Determine the [X, Y] coordinate at the center of the cell enclosing the given text.  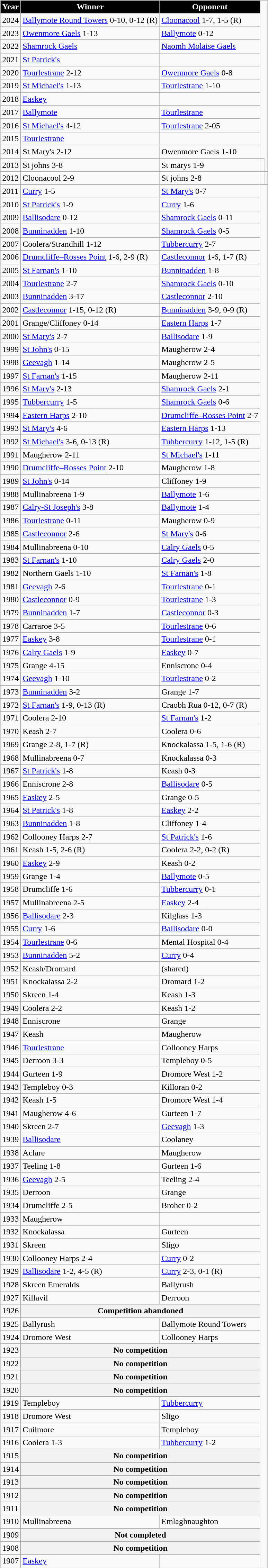
1940 [10, 1126]
1951 [10, 981]
1997 [10, 375]
Tubbercurry [210, 1403]
2020 [10, 73]
1911 [10, 1508]
Shamrock Gaels 0-11 [210, 218]
Tourlestrane 0-2 [210, 679]
Opponent [210, 7]
Curry 1-5 [90, 191]
1938 [10, 1153]
Keash 0-2 [210, 863]
Ballymote 0-12 [210, 33]
Mullinabreena 2-5 [90, 903]
Coolera 0-6 [210, 731]
Kilglass 1-3 [210, 916]
1944 [10, 1074]
1919 [10, 1403]
St Patrick's 1-6 [210, 837]
1961 [10, 850]
2012 [10, 178]
Mental Hospital 0-4 [210, 942]
St Mary's 2-12 [90, 152]
Collooney Harps 2-7 [90, 837]
St Mary's 4-6 [90, 428]
2004 [10, 283]
Keash/Dromard [90, 968]
Ballisodare 0-12 [90, 218]
Tourlestrane 0-11 [90, 520]
Castleconnor 0-3 [210, 613]
Keash 2-7 [90, 731]
Eastern Harps 1-7 [210, 323]
Gurteen 1-9 [90, 1074]
Castleconnor 0-9 [90, 600]
Cuilmore [90, 1430]
2023 [10, 33]
1908 [10, 1548]
Coolera 1-3 [90, 1443]
1928 [10, 1285]
1962 [10, 837]
Killoran 0-2 [210, 1087]
1995 [10, 402]
Keash 0-3 [210, 771]
Easkey 3-8 [90, 639]
2022 [10, 46]
Tubbercurry 1-5 [90, 402]
Derroon 3-3 [90, 1061]
Tubbercurry 1-2 [210, 1443]
1972 [10, 705]
Tourlestrane 1-3 [210, 600]
Not completed [141, 1535]
Grange/Cliffoney 0-14 [90, 323]
2014 [10, 152]
1983 [10, 560]
Grange 4-15 [90, 665]
1986 [10, 520]
2011 [10, 191]
1977 [10, 639]
Templeboy 0-5 [210, 1061]
Skreen [90, 1245]
Shamrock Gaels 0-6 [210, 402]
St Michael's 4-12 [90, 125]
1994 [10, 415]
Keash 1-3 [210, 995]
2000 [10, 336]
Ballisodare 1-9 [210, 336]
St Farnan's 1-2 [210, 718]
1917 [10, 1430]
Geevagh 2-6 [90, 587]
1918 [10, 1416]
2018 [10, 99]
Coolera/Strandhill 1-12 [90, 244]
Winner [90, 7]
2001 [10, 323]
Eastern Harps 1-13 [210, 428]
2015 [10, 138]
Cliffoney 1-9 [210, 481]
Easkey 2-2 [210, 810]
Maugherow 1-8 [210, 468]
1987 [10, 507]
Skreen 2-7 [90, 1126]
Ballymote Round Towers [210, 1324]
2010 [10, 205]
1913 [10, 1482]
1950 [10, 995]
Calry Gaels 1-9 [90, 652]
Ballisodare 1-2, 4-5 (R) [90, 1271]
St Farnan's 1-9, 0-13 (R) [90, 705]
1923 [10, 1350]
1964 [10, 810]
1920 [10, 1390]
Enniscrone 2-8 [90, 784]
2016 [10, 125]
St Farnan's 1-8 [210, 573]
(shared) [210, 968]
Tourlestrane 2-05 [210, 125]
Castleconnor 1-15, 0-12 (R) [90, 310]
Calry Gaels 2-0 [210, 560]
1948 [10, 1021]
Ballymote [90, 112]
Drumcliffe–Rosses Point 2-7 [210, 415]
1922 [10, 1363]
Shamrock Gaels [90, 46]
Ballymote 1-6 [210, 494]
1955 [10, 929]
Cliffoney 1-4 [210, 824]
1978 [10, 626]
Enniscrone 0-4 [210, 665]
Castleconnor 1-6, 1-7 (R) [210, 257]
Knockalassa 2-2 [90, 981]
St Michael's 1-13 [90, 86]
Eastern Harps 2-10 [90, 415]
Grange 0-5 [210, 797]
Bunninadden 3-9, 0-9 (R) [210, 310]
2021 [10, 60]
1958 [10, 889]
Bunninadden 3-2 [90, 692]
St Mary's 0-6 [210, 534]
Tubbercurry 1-12, 1-5 (R) [210, 442]
Geevagh 1-3 [210, 1126]
St Mary's 2-13 [90, 389]
Gurteen [210, 1232]
2006 [10, 257]
2009 [10, 218]
Castleconnor 2-10 [210, 297]
St Mary's 2-7 [90, 336]
1975 [10, 665]
1952 [10, 968]
1991 [10, 455]
Curry 2-3, 0-1 (R) [210, 1271]
1980 [10, 600]
Ballymote 1-4 [210, 507]
Bunninadden 5-2 [90, 955]
1927 [10, 1298]
1984 [10, 547]
Easkey 2-4 [210, 903]
1979 [10, 613]
1956 [10, 916]
2003 [10, 297]
1936 [10, 1179]
2007 [10, 244]
Grange 1-7 [210, 692]
Gurteen 1-6 [210, 1166]
Maugherow 2-5 [210, 362]
1924 [10, 1337]
Grange 2-8, 1-7 (R) [90, 744]
1943 [10, 1087]
1996 [10, 389]
1976 [10, 652]
1974 [10, 679]
Skreen Emeralds [90, 1285]
Geevagh 1-10 [90, 679]
1988 [10, 494]
Castleconnor 2-6 [90, 534]
1935 [10, 1192]
Coolera 2-10 [90, 718]
Curry 0-4 [210, 955]
1932 [10, 1232]
Mullinabreena 1-9 [90, 494]
Ballisodare 0-5 [210, 784]
Calry-St Joseph's 3-8 [90, 507]
Dromard 1-2 [210, 981]
Maugherow 4-6 [90, 1113]
2017 [10, 112]
1939 [10, 1140]
Ballisodare 0-0 [210, 929]
Tourlestrane 2-7 [90, 283]
1953 [10, 955]
Knockalassa 0-3 [210, 758]
St johns 3-8 [90, 165]
1968 [10, 758]
Tubbercurry 2-7 [210, 244]
2008 [10, 231]
Shamrock Gaels 0-10 [210, 283]
Tubbercurry 0-1 [210, 889]
St johns 2-8 [210, 178]
St marys 1-9 [210, 165]
Coolera 2-2 [90, 1008]
Mullinabreena 0-10 [90, 547]
1965 [10, 797]
Naomh Molaise Gaels [210, 46]
1960 [10, 863]
Carraroe 3-5 [90, 626]
Enniscrone [90, 1021]
Shamrock Gaels 2-1 [210, 389]
1915 [10, 1456]
Maugherow 0-9 [210, 520]
1970 [10, 731]
1957 [10, 903]
Craobh Rua 0-12, 0-7 (R) [210, 705]
Knockalassa [90, 1232]
Ballymote Round Towers 0-10, 0-12 (R) [90, 20]
1969 [10, 744]
St Mary's 0-7 [210, 191]
1981 [10, 587]
St Michael's 3-6, 0-13 (R) [90, 442]
Tourlestrane 2-12 [90, 73]
1993 [10, 428]
Competition abandoned [141, 1311]
Keash 1-5 [90, 1100]
1937 [10, 1166]
2024 [10, 20]
1973 [10, 692]
Skreen 1-4 [90, 995]
Bunninadden 1-7 [90, 613]
Curry 0-2 [210, 1258]
Aclare [90, 1153]
1959 [10, 876]
Maugherow 2-4 [210, 349]
1985 [10, 534]
1947 [10, 1034]
1946 [10, 1048]
Owenmore Gaels 0-8 [210, 73]
Keash [90, 1034]
Gurteen 1-7 [210, 1113]
1921 [10, 1377]
Keash 1-2 [210, 1008]
Ballisodare [90, 1140]
Drumcliffe 2-5 [90, 1205]
1912 [10, 1495]
Emlaghnaughton [210, 1522]
Drumcliffe 1-6 [90, 889]
1916 [10, 1443]
2013 [10, 165]
1930 [10, 1258]
Easkey 2-5 [90, 797]
1992 [10, 442]
Killavil [90, 1298]
1945 [10, 1061]
1982 [10, 573]
Cloonacool 1-7, 1-5 (R) [210, 20]
1926 [10, 1311]
Shamrock Gaels 0-5 [210, 231]
Teeling 1-8 [90, 1166]
St Michael's 1-11 [210, 455]
St Patrick's 1-9 [90, 205]
1998 [10, 362]
Year [10, 7]
2002 [10, 310]
Geevagh 2-5 [90, 1179]
1933 [10, 1218]
2019 [10, 86]
Calry Gaels 0-5 [210, 547]
Collooney Harps 2-4 [90, 1258]
1999 [10, 349]
Dromore West 1-4 [210, 1100]
1963 [10, 824]
Drumcliffe–Rosses Point 2-10 [90, 468]
Ballymote 0-5 [210, 876]
1934 [10, 1205]
1929 [10, 1271]
1949 [10, 1008]
Dromore West 1-2 [210, 1074]
Knockalassa 1-5, 1-6 (R) [210, 744]
Tourlestrane 1-10 [210, 86]
Easkey 0-7 [210, 652]
Broher 0-2 [210, 1205]
1941 [10, 1113]
1989 [10, 481]
St John's 0-15 [90, 349]
1914 [10, 1469]
1967 [10, 771]
1910 [10, 1522]
Coolera 2-2, 0-2 (R) [210, 850]
1990 [10, 468]
Owenmore Gaels 1-13 [90, 33]
Drumcliffe–Rosses Point 1-6, 2-9 (R) [90, 257]
1942 [10, 1100]
1909 [10, 1535]
1931 [10, 1245]
1966 [10, 784]
Grange 1-4 [90, 876]
St John's 0-14 [90, 481]
Coolaney [210, 1140]
Bunninadden 3-17 [90, 297]
1971 [10, 718]
St Farnan's 1-15 [90, 375]
Mullinabreena 0-7 [90, 758]
Keash 1-5, 2-6 (R) [90, 850]
Templeboy 0-3 [90, 1087]
Teeling 2-4 [210, 1179]
Ballisodare 2-3 [90, 916]
Easkey 2-9 [90, 863]
Northern Gaels 1-10 [90, 573]
Mullinabreena [90, 1522]
1907 [10, 1561]
1954 [10, 942]
Owenmore Gaels 1-10 [210, 152]
St Patrick's [90, 60]
1925 [10, 1324]
Bunninadden 1-10 [90, 231]
Cloonacool 2-9 [90, 178]
2005 [10, 270]
Geevagh 1-14 [90, 362]
